Return (x, y) of the center of cell containing provided text 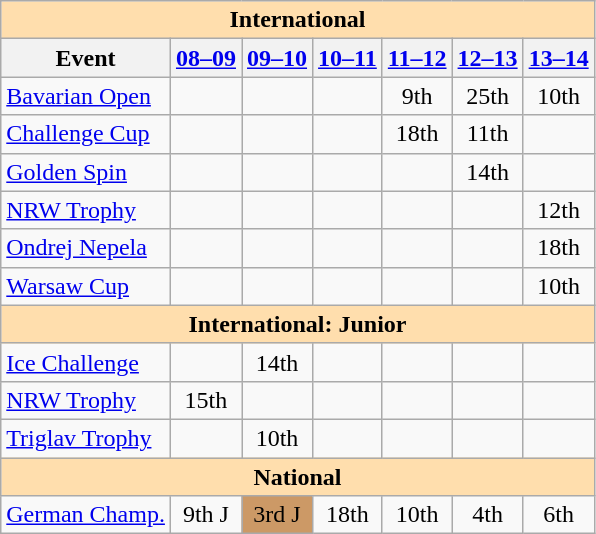
National (298, 477)
International (298, 20)
12–13 (488, 58)
Triglav Trophy (86, 438)
German Champ. (86, 515)
Warsaw Cup (86, 286)
10–11 (348, 58)
Golden Spin (86, 172)
11–12 (417, 58)
Bavarian Open (86, 96)
9th (417, 96)
Ice Challenge (86, 362)
6th (558, 515)
9th J (206, 515)
15th (206, 400)
08–09 (206, 58)
12th (558, 210)
3rd J (278, 515)
13–14 (558, 58)
09–10 (278, 58)
4th (488, 515)
11th (488, 134)
Event (86, 58)
International: Junior (298, 324)
25th (488, 96)
Ondrej Nepela (86, 248)
Challenge Cup (86, 134)
